Identify which cell holds the provided text, then report its (X, Y) central coordinate. 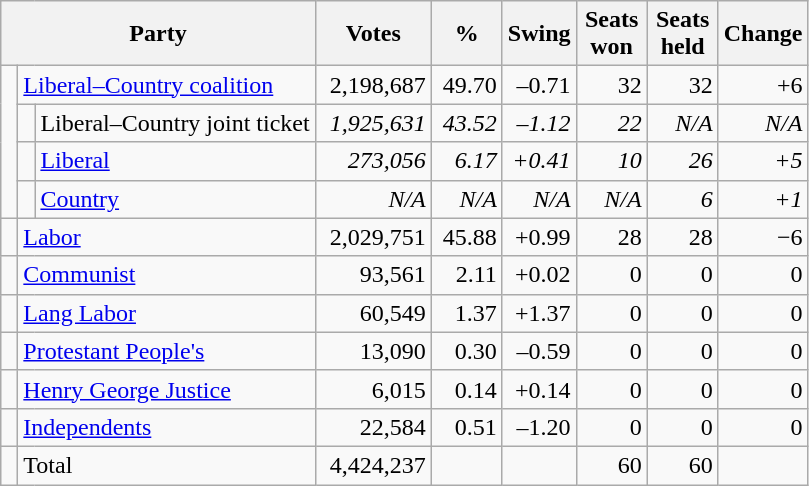
Party (158, 34)
% (466, 34)
2.11 (466, 275)
6,015 (373, 389)
4,424,237 (373, 465)
Liberal–Country joint ticket (175, 123)
Independents (166, 427)
+1 (763, 199)
26 (682, 161)
Liberal (175, 161)
10 (612, 161)
2,029,751 (373, 237)
Liberal–Country coalition (166, 85)
Votes (373, 34)
Labor (166, 237)
–0.71 (539, 85)
Seats won (612, 34)
Total (166, 465)
60,549 (373, 313)
13,090 (373, 351)
6.17 (466, 161)
Henry George Justice (166, 389)
Protestant People's (166, 351)
0.30 (466, 351)
Swing (539, 34)
6 (682, 199)
49.70 (466, 85)
22,584 (373, 427)
2,198,687 (373, 85)
+0.02 (539, 275)
+0.41 (539, 161)
93,561 (373, 275)
Country (175, 199)
Change (763, 34)
–0.59 (539, 351)
+1.37 (539, 313)
Communist (166, 275)
1,925,631 (373, 123)
−6 (763, 237)
0.14 (466, 389)
0.51 (466, 427)
Lang Labor (166, 313)
273,056 (373, 161)
+0.99 (539, 237)
–1.12 (539, 123)
45.88 (466, 237)
–1.20 (539, 427)
+0.14 (539, 389)
43.52 (466, 123)
1.37 (466, 313)
22 (612, 123)
+5 (763, 161)
+6 (763, 85)
Seats held (682, 34)
